Return the (X, Y) coordinate for the center point of the cell that contains the specified text.  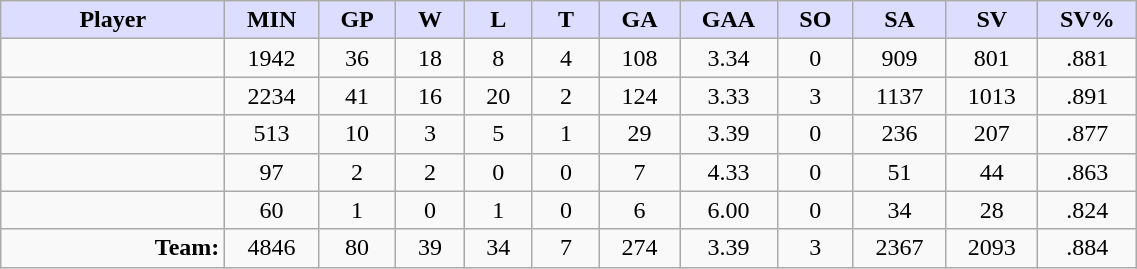
.891 (1088, 96)
GP (357, 20)
97 (272, 172)
513 (272, 134)
8 (498, 58)
SO (815, 20)
GA (640, 20)
801 (992, 58)
SV% (1088, 20)
36 (357, 58)
GAA (729, 20)
T (566, 20)
3.33 (729, 96)
SV (992, 20)
L (498, 20)
44 (992, 172)
20 (498, 96)
3.34 (729, 58)
W (430, 20)
10 (357, 134)
1942 (272, 58)
2093 (992, 248)
Player (113, 20)
.863 (1088, 172)
1013 (992, 96)
4.33 (729, 172)
.824 (1088, 210)
1137 (899, 96)
4 (566, 58)
Team: (113, 248)
236 (899, 134)
.877 (1088, 134)
.884 (1088, 248)
274 (640, 248)
108 (640, 58)
2367 (899, 248)
6 (640, 210)
29 (640, 134)
6.00 (729, 210)
4846 (272, 248)
51 (899, 172)
18 (430, 58)
16 (430, 96)
80 (357, 248)
39 (430, 248)
2234 (272, 96)
28 (992, 210)
5 (498, 134)
SA (899, 20)
.881 (1088, 58)
60 (272, 210)
124 (640, 96)
MIN (272, 20)
41 (357, 96)
909 (899, 58)
207 (992, 134)
